Find where the given text appears and provide that cell's center as [X, Y] coordinate. 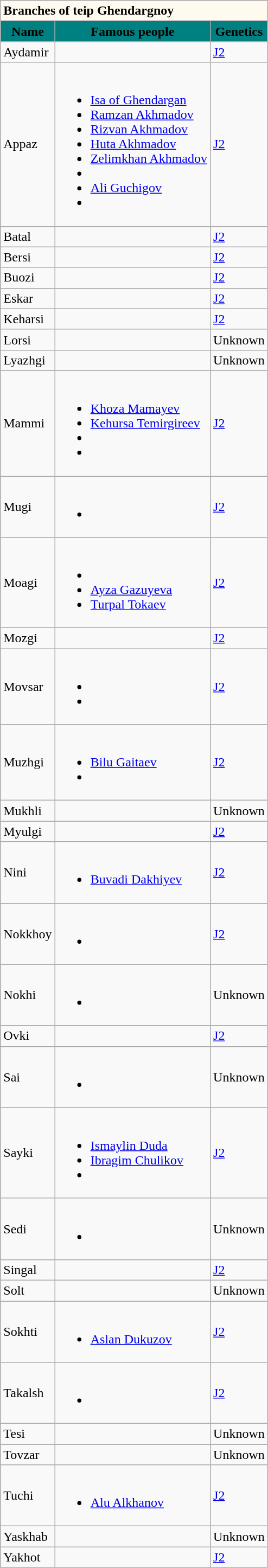
Nokkhoy [28, 934]
Tesi [28, 1434]
Keharsi [28, 319]
Sedi [28, 1229]
Bersi [28, 257]
Sayki [28, 1153]
Singal [28, 1270]
Ovki [28, 1036]
Lyazhgi [28, 360]
Movsar [28, 687]
Batal [28, 236]
Ayza GazuyevaTurpal Tokaev [132, 583]
Eskar [28, 298]
Branches of teip Ghendargnoy [134, 11]
Buozi [28, 278]
Alu Alkhanov [132, 1496]
Isa of GhendarganRamzan AkhmadovRizvan AkhmadovHuta AkhmadovZelimkhan AkhmadovAli Guchigov [132, 144]
Yakhot [28, 1557]
Khoza MamayevKehursa Temirgireev [132, 423]
Mugi [28, 507]
Yaskhab [28, 1537]
Bilu Gaitaev [132, 763]
Sai [28, 1077]
Appaz [28, 144]
Genetics [239, 31]
Aslan Dukuzov [132, 1331]
Myulgi [28, 831]
Mukhli [28, 811]
Name [28, 31]
Muzhgi [28, 763]
Solt [28, 1290]
Sokhti [28, 1331]
Mozgi [28, 638]
Tovzar [28, 1455]
Ismaylin DudaIbragim Chulikov [132, 1153]
Buvadi Dakhiyev [132, 872]
Nini [28, 872]
Tuchi [28, 1496]
Aydamir [28, 52]
Famous people [132, 31]
Takalsh [28, 1393]
Moagi [28, 583]
Lorsi [28, 340]
Mammi [28, 423]
Nokhi [28, 995]
